Identify which cell holds the provided text, then report its (X, Y) central coordinate. 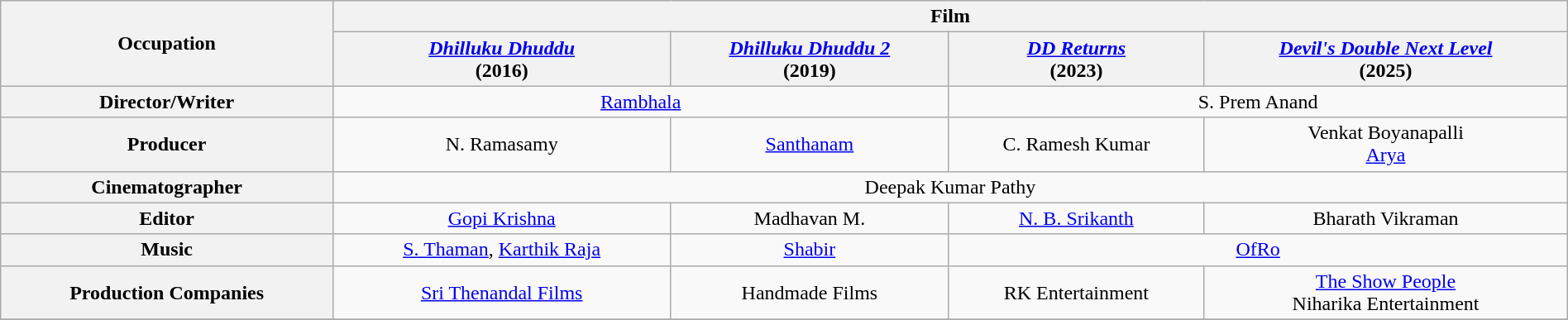
Editor (167, 218)
Director/Writer (167, 102)
Bharath Vikraman (1386, 218)
Cinematographer (167, 187)
Santhanam (810, 144)
Venkat Boyanapalli Arya (1386, 144)
Occupation (167, 43)
Madhavan M. (810, 218)
N. B. Srikanth (1077, 218)
C. Ramesh Kumar (1077, 144)
Gopi Krishna (502, 218)
S. Prem Anand (1258, 102)
OfRo (1258, 250)
The Show People Niharika Entertainment (1386, 293)
Producer (167, 144)
DD Returns (2023) (1077, 60)
Sri Thenandal Films (502, 293)
Dhilluku Dhuddu (2016) (502, 60)
Devil's Double Next Level (2025) (1386, 60)
Film (951, 17)
Production Companies (167, 293)
Shabir (810, 250)
N. Ramasamy (502, 144)
Rambhala (641, 102)
RK Entertainment (1077, 293)
S. Thaman, Karthik Raja (502, 250)
Music (167, 250)
Deepak Kumar Pathy (951, 187)
Dhilluku Dhuddu 2 (2019) (810, 60)
Handmade Films (810, 293)
